Provide the (X, Y) coordinate of the cell's center where the given text is located.  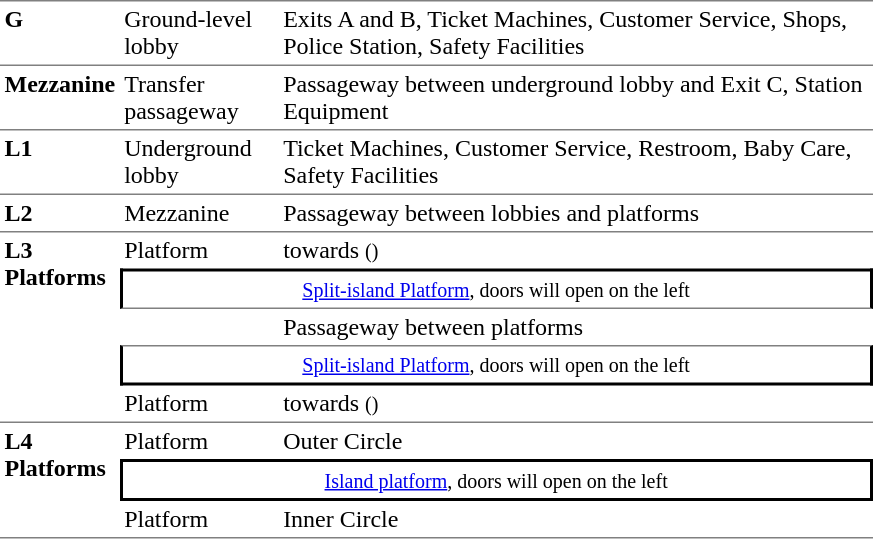
Ground-level lobby (200, 32)
L2 (60, 213)
Island platform, doors will open on the left (496, 480)
Passageway between lobbies and platforms (576, 213)
Inner Circle (576, 520)
Outer Circle (576, 441)
Transfer passageway (200, 96)
G (60, 32)
Exits A and B, Ticket Machines, Customer Service, Shops, Police Station, Safety Facilities (576, 32)
Underground lobby (200, 161)
Passageway between underground lobby and Exit C, Station Equipment (576, 96)
L1 (60, 161)
L3 Platforms (60, 327)
L4 Platforms (60, 481)
Ticket Machines, Customer Service, Restroom, Baby Care, Safety Facilities (576, 161)
Passageway between platforms (576, 327)
